Return (x, y) of the center of cell containing provided text 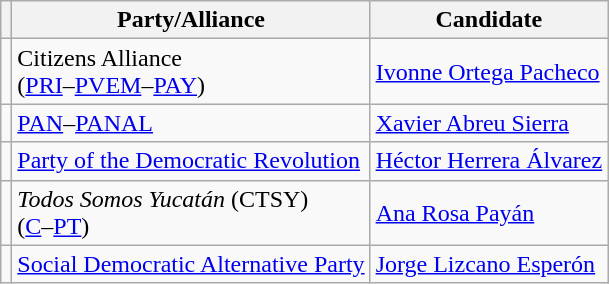
Xavier Abreu Sierra (489, 123)
PAN–PANAL (191, 123)
Party/Alliance (191, 20)
Citizens Alliance(PRI–PVEM–PAY) (191, 72)
Social Democratic Alternative Party (191, 264)
Todos Somos Yucatán (CTSY) (C–PT) (191, 212)
Ivonne Ortega Pacheco (489, 72)
Ana Rosa Payán (489, 212)
Héctor Herrera Álvarez (489, 161)
Candidate (489, 20)
Jorge Lizcano Esperón (489, 264)
Party of the Democratic Revolution (191, 161)
